Output the (X, Y) coordinate of the center of the cell containing the given text.  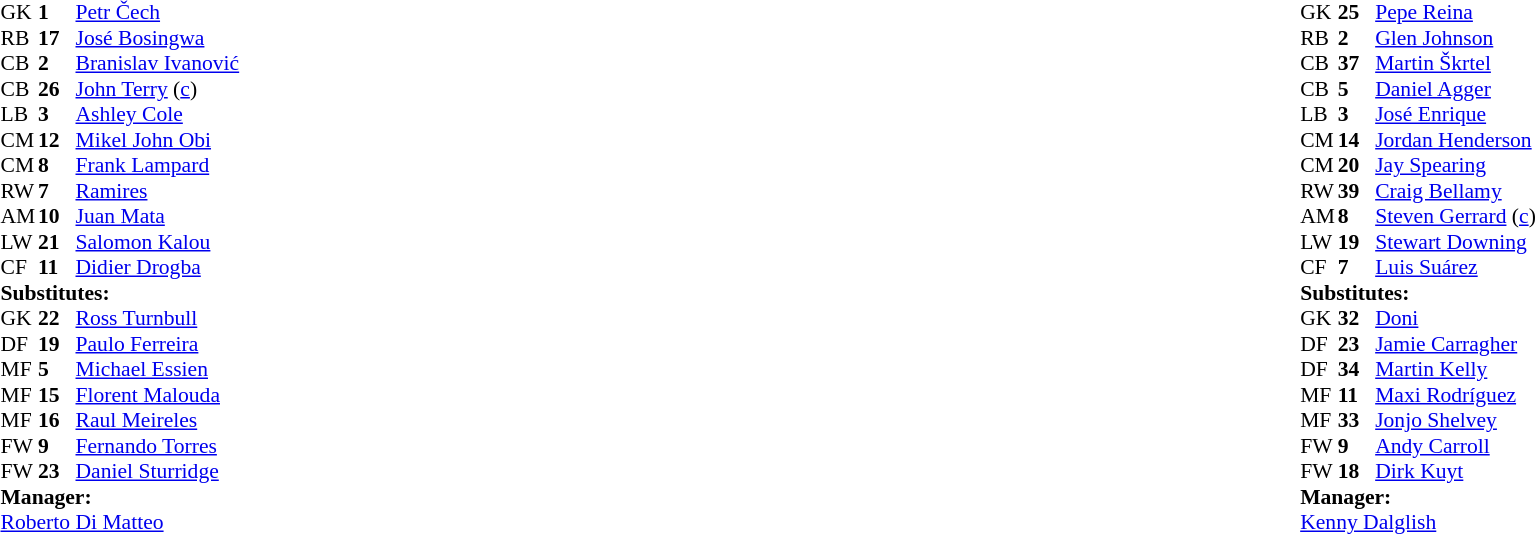
Mikel John Obi (158, 140)
18 (1357, 471)
Petr Čech (158, 13)
Salomon Kalou (158, 242)
Raul Meireles (158, 421)
Branislav Ivanović (158, 63)
Ashley Cole (158, 115)
34 (1357, 369)
Michael Essien (158, 369)
14 (1357, 140)
25 (1357, 13)
21 (57, 242)
Manager: (120, 497)
16 (57, 421)
39 (1357, 191)
32 (1357, 319)
22 (57, 319)
20 (1357, 165)
Frank Lampard (158, 165)
17 (57, 38)
26 (57, 89)
Didier Drogba (158, 267)
José Bosingwa (158, 38)
1 (57, 13)
Paulo Ferreira (158, 344)
John Terry (c) (158, 89)
37 (1357, 63)
12 (57, 140)
10 (57, 217)
Fernando Torres (158, 446)
33 (1357, 421)
15 (57, 395)
Daniel Sturridge (158, 471)
Substitutes: (120, 293)
Florent Malouda (158, 395)
Ramires (158, 191)
Juan Mata (158, 217)
Ross Turnbull (158, 319)
